Provide the (x, y) coordinate of the cell's center where the given text is located.  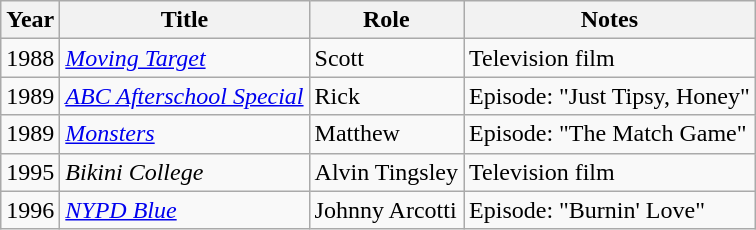
ABC Afterschool Special (184, 96)
Alvin Tingsley (386, 172)
Moving Target (184, 58)
NYPD Blue (184, 210)
Episode: "Burnin' Love" (610, 210)
Monsters (184, 134)
Johnny Arcotti (386, 210)
Role (386, 20)
Year (30, 20)
Bikini College (184, 172)
1988 (30, 58)
Title (184, 20)
1996 (30, 210)
Rick (386, 96)
Scott (386, 58)
1995 (30, 172)
Episode: "Just Tipsy, Honey" (610, 96)
Episode: "The Match Game" (610, 134)
Notes (610, 20)
Matthew (386, 134)
